Return [X, Y] of the center of cell containing provided text 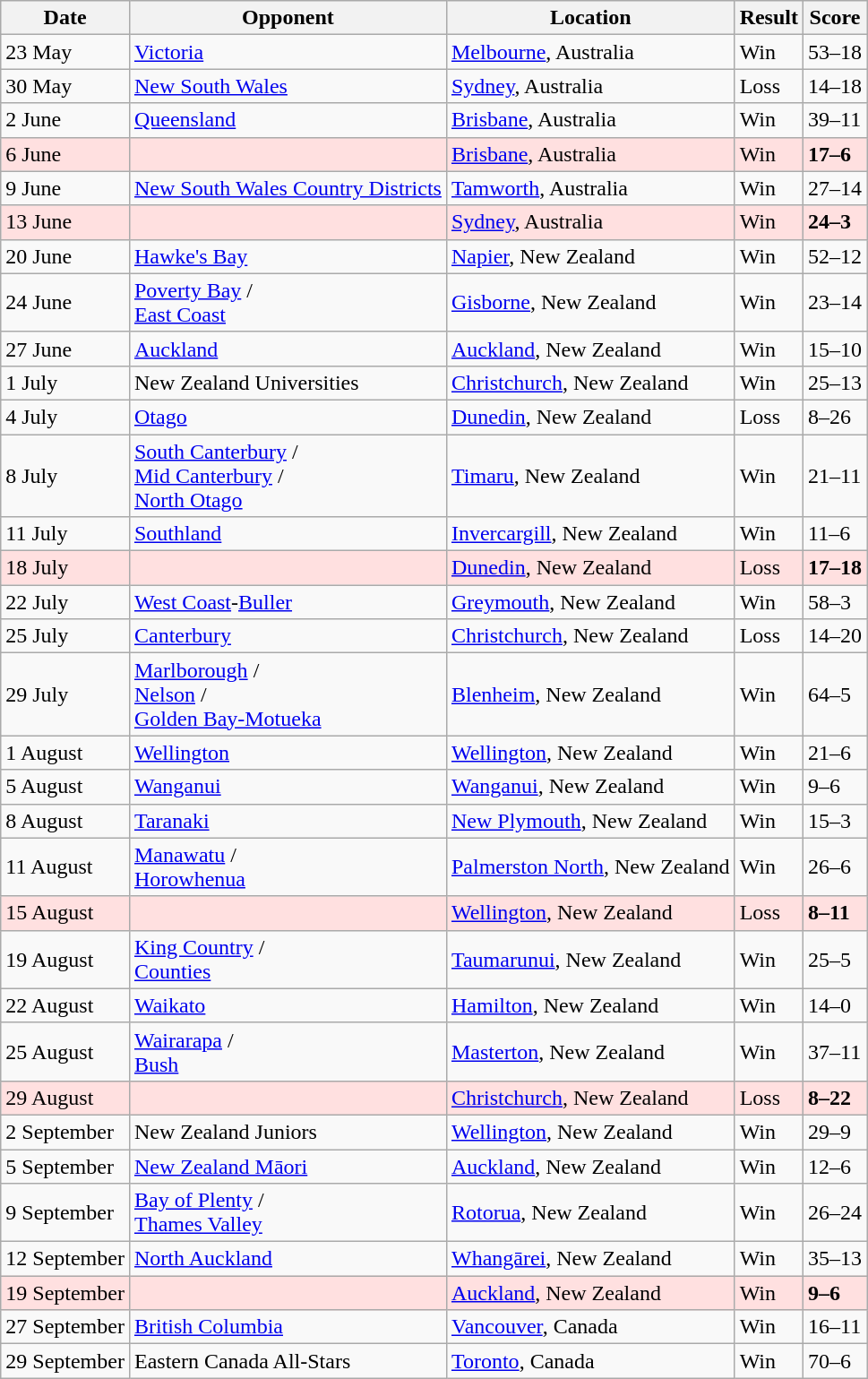
19 September [65, 1293]
25 August [65, 1052]
15–10 [835, 349]
24–3 [835, 222]
9 September [65, 1213]
29–9 [835, 1132]
52–12 [835, 256]
14–18 [835, 86]
27 June [65, 349]
17–6 [835, 154]
19 August [65, 959]
New South Wales Country Districts [288, 188]
22 August [65, 1005]
29 August [65, 1098]
Poverty Bay /East Coast [288, 303]
5 August [65, 787]
29 July [65, 694]
14–0 [835, 1005]
Southland [288, 534]
Timaru, New Zealand [590, 475]
29 September [65, 1361]
5 September [65, 1166]
26–24 [835, 1213]
22 July [65, 602]
Whangārei, New Zealand [590, 1259]
8–22 [835, 1098]
16–11 [835, 1327]
Gisborne, New Zealand [590, 303]
Otago [288, 417]
Taranaki [288, 821]
Opponent [288, 18]
Greymouth, New Zealand [590, 602]
12 September [65, 1259]
New Zealand Juniors [288, 1132]
27 September [65, 1327]
37–11 [835, 1052]
Wanganui [288, 787]
Hamilton, New Zealand [590, 1005]
18 July [65, 568]
Eastern Canada All-Stars [288, 1361]
70–6 [835, 1361]
24 June [65, 303]
23 May [65, 52]
26–6 [835, 867]
6 June [65, 154]
8–26 [835, 417]
17–18 [835, 568]
53–18 [835, 52]
Hawke's Bay [288, 256]
12–6 [835, 1166]
Queensland [288, 120]
New South Wales [288, 86]
39–11 [835, 120]
Marlborough /Nelson /Golden Bay-Motueka [288, 694]
Victoria [288, 52]
25–13 [835, 383]
Wanganui, New Zealand [590, 787]
Waikato [288, 1005]
Result [769, 18]
23–14 [835, 303]
58–3 [835, 602]
Napier, New Zealand [590, 256]
8 July [65, 475]
Masterton, New Zealand [590, 1052]
20 June [65, 256]
Wellington [288, 753]
New Zealand Universities [288, 383]
15 August [65, 913]
Invercargill, New Zealand [590, 534]
Melbourne, Australia [590, 52]
14–20 [835, 636]
11–6 [835, 534]
Taumarunui, New Zealand [590, 959]
Toronto, Canada [590, 1361]
Wairarapa /Bush [288, 1052]
Date [65, 18]
New Zealand Māori [288, 1166]
1 August [65, 753]
Auckland [288, 349]
2 June [65, 120]
North Auckland [288, 1259]
Bay of Plenty /Thames Valley [288, 1213]
South Canterbury /Mid Canterbury /North Otago [288, 475]
11 August [65, 867]
25–5 [835, 959]
8–11 [835, 913]
Vancouver, Canada [590, 1327]
30 May [65, 86]
1 July [65, 383]
13 June [65, 222]
Tamworth, Australia [590, 188]
Score [835, 18]
Manawatu /Horowhenua [288, 867]
2 September [65, 1132]
35–13 [835, 1259]
Canterbury [288, 636]
21–6 [835, 753]
Location [590, 18]
Rotorua, New Zealand [590, 1213]
New Plymouth, New Zealand [590, 821]
25 July [65, 636]
64–5 [835, 694]
15–3 [835, 821]
British Columbia [288, 1327]
4 July [65, 417]
27–14 [835, 188]
11 July [65, 534]
9 June [65, 188]
Blenheim, New Zealand [590, 694]
21–11 [835, 475]
King Country /Counties [288, 959]
West Coast-Buller [288, 602]
8 August [65, 821]
Palmerston North, New Zealand [590, 867]
